Search for the cell housing the specified text and yield its (X, Y) center coordinate. 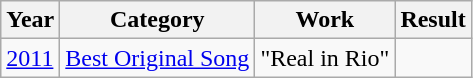
Work (325, 20)
Category (158, 20)
2011 (30, 58)
Year (30, 20)
Best Original Song (158, 58)
Result (433, 20)
"Real in Rio" (325, 58)
